Extract the [x, y] coordinate from the center of the cell holding the provided text.  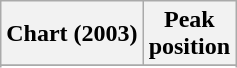
Chart (2003) [72, 34]
Peakposition [189, 34]
